For the text-containing cell, return its midpoint in (X, Y) coordinate format. 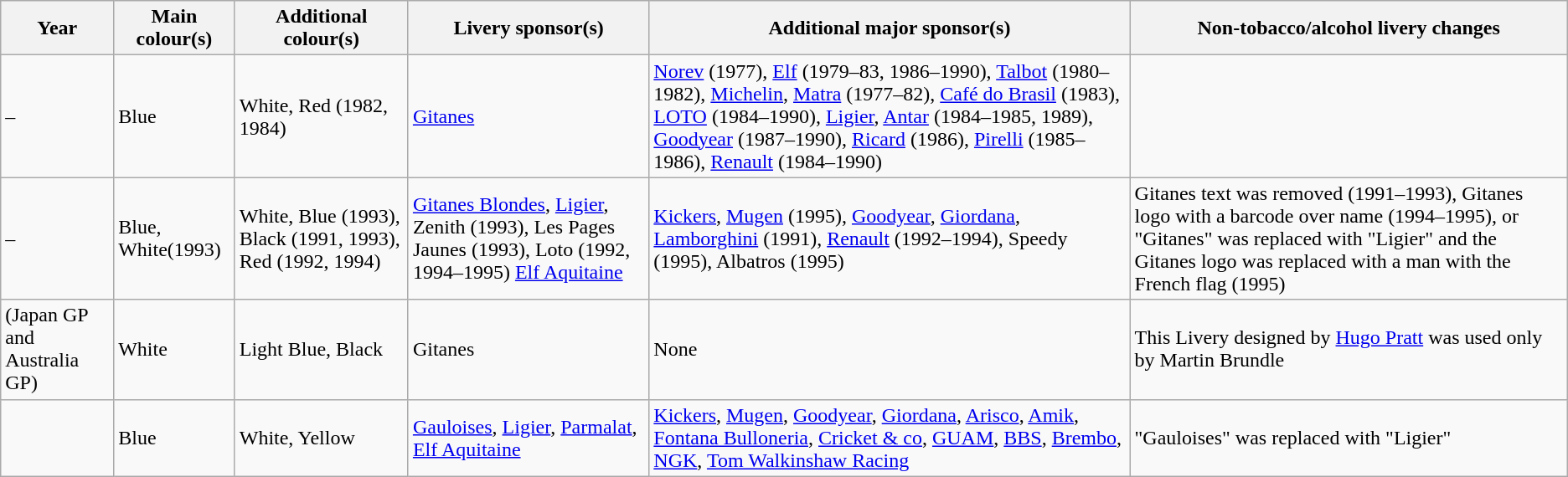
Non-tobacco/alcohol livery changes (1349, 28)
Gitanes Blondes, Ligier, Zenith (1993), Les Pages Jaunes (1993), Loto (1992, 1994–1995) Elf Aquitaine (528, 238)
Light Blue, Black (322, 350)
Year (57, 28)
White (174, 350)
Gauloises, Ligier, Parmalat, Elf Aquitaine (528, 438)
Blue, White(1993) (174, 238)
None (890, 350)
Kickers, Mugen (1995), Goodyear, Giordana, Lamborghini (1991), Renault (1992–1994), Speedy (1995), Albatros (1995) (890, 238)
Livery sponsor(s) (528, 28)
Main colour(s) (174, 28)
"Gauloises" was replaced with "Ligier" (1349, 438)
(Japan GP and Australia GP) (57, 350)
Kickers, Mugen, Goodyear, Giordana, Arisco, Amik, Fontana Bulloneria, Cricket & co, GUAM, BBS, Brembo, NGK, Tom Walkinshaw Racing (890, 438)
White, Blue (1993), Black (1991, 1993), Red (1992, 1994) (322, 238)
Additional colour(s) (322, 28)
White, Red (1982, 1984) (322, 116)
White, Yellow (322, 438)
This Livery designed by Hugo Pratt was used only by Martin Brundle (1349, 350)
Additional major sponsor(s) (890, 28)
